Extract the [X, Y] coordinate from the center of the cell holding the provided text.  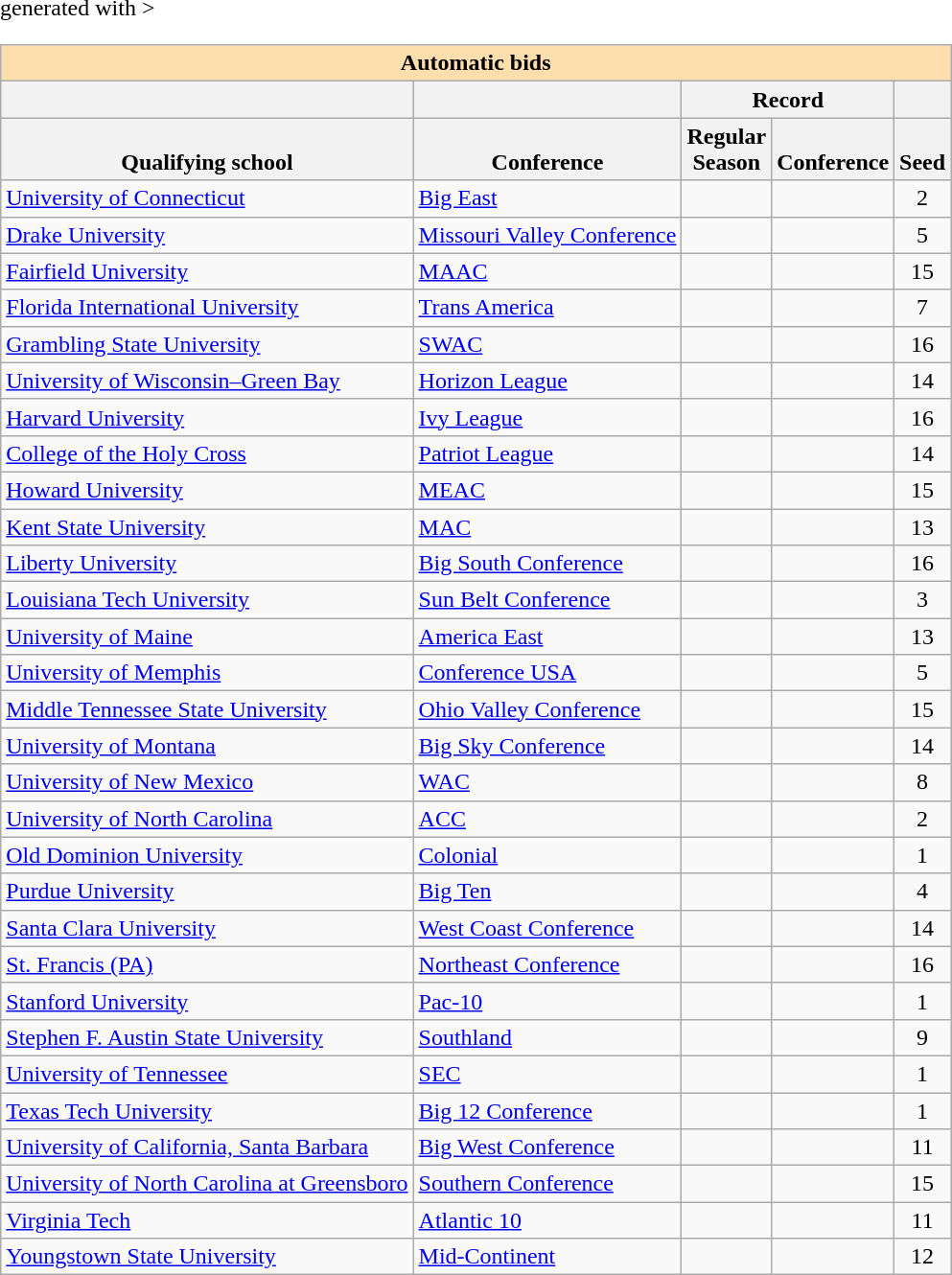
College of the Holy Cross [207, 453]
Pac-10 [547, 1001]
University of Memphis [207, 673]
Automatic bids [476, 63]
University of New Mexico [207, 782]
Fairfield University [207, 271]
St. Francis (PA) [207, 964]
MEAC [547, 490]
Howard University [207, 490]
Stanford University [207, 1001]
Drake University [207, 235]
Big Sky Conference [547, 746]
Big West Conference [547, 1147]
University of Maine [207, 637]
4 [922, 892]
Ohio Valley Conference [547, 709]
Grambling State University [207, 344]
SEC [547, 1074]
West Coast Conference [547, 928]
University of Montana [207, 746]
Harvard University [207, 417]
University of North Carolina at Greensboro [207, 1184]
Louisiana Tech University [207, 600]
8 [922, 782]
Mid-Continent [547, 1257]
7 [922, 308]
Trans America [547, 308]
University of North Carolina [207, 819]
MAC [547, 526]
Big South Conference [547, 564]
Liberty University [207, 564]
Florida International University [207, 308]
University of Tennessee [207, 1074]
Horizon League [547, 381]
Colonial [547, 855]
MAAC [547, 271]
University of California, Santa Barbara [207, 1147]
Missouri Valley Conference [547, 235]
9 [922, 1037]
Northeast Conference [547, 964]
Record [788, 100]
Big Ten [547, 892]
WAC [547, 782]
Middle Tennessee State University [207, 709]
Old Dominion University [207, 855]
SWAC [547, 344]
Southland [547, 1037]
America East [547, 637]
Regular Season [727, 150]
Purdue University [207, 892]
Atlantic 10 [547, 1220]
Santa Clara University [207, 928]
Big East [547, 198]
Texas Tech University [207, 1111]
Ivy League [547, 417]
Seed [922, 150]
University of Wisconsin–Green Bay [207, 381]
University of Connecticut [207, 198]
Conference USA [547, 673]
Sun Belt Conference [547, 600]
Big 12 Conference [547, 1111]
3 [922, 600]
12 [922, 1257]
Youngstown State University [207, 1257]
Patriot League [547, 453]
Virginia Tech [207, 1220]
Southern Conference [547, 1184]
ACC [547, 819]
Stephen F. Austin State University [207, 1037]
Kent State University [207, 526]
Qualifying school [207, 150]
